Capture the cell that displays the provided text and extract its [X, Y] central coordinate. 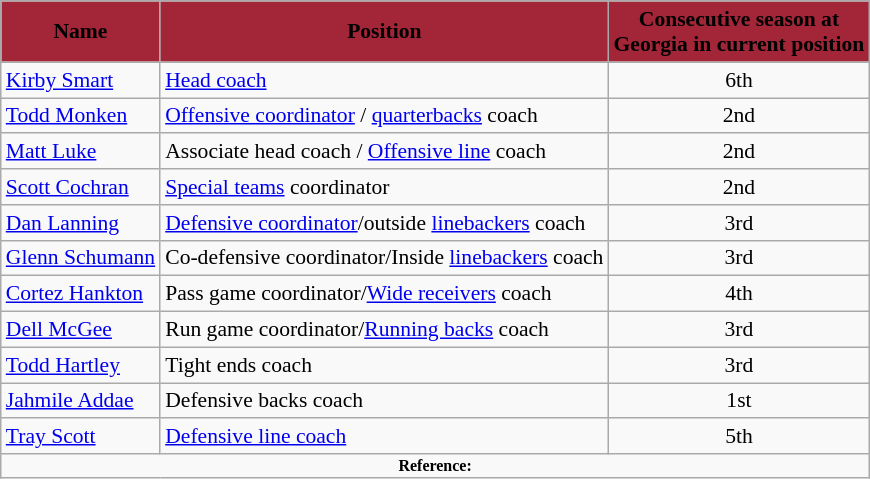
Tray Scott [80, 437]
1st [738, 401]
Position [384, 32]
6th [738, 80]
Reference: [436, 466]
Defensive backs coach [384, 401]
Matt Luke [80, 152]
4th [738, 294]
Run game coordinator/Running backs coach [384, 330]
Dan Lanning [80, 223]
Jahmile Addae [80, 401]
Offensive coordinator / quarterbacks coach [384, 116]
5th [738, 437]
Co-defensive coordinator/Inside linebackers coach [384, 258]
Cortez Hankton [80, 294]
Dell McGee [80, 330]
Kirby Smart [80, 80]
Tight ends coach [384, 365]
Glenn Schumann [80, 258]
Name [80, 32]
Todd Hartley [80, 365]
Head coach [384, 80]
Todd Monken [80, 116]
Associate head coach / Offensive line coach [384, 152]
Scott Cochran [80, 187]
Consecutive season atGeorgia in current position [738, 32]
Defensive coordinator/outside linebackers coach [384, 223]
Pass game coordinator/Wide receivers coach [384, 294]
Special teams coordinator [384, 187]
Defensive line coach [384, 437]
